Locate the cell with the specified text and output its (x, y) center coordinate. 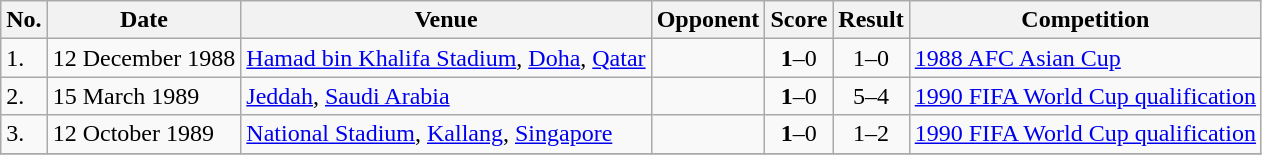
Jeddah, Saudi Arabia (446, 96)
1–2 (871, 134)
Opponent (708, 20)
Hamad bin Khalifa Stadium, Doha, Qatar (446, 58)
Competition (1085, 20)
Date (144, 20)
Venue (446, 20)
5–4 (871, 96)
12 October 1989 (144, 134)
1988 AFC Asian Cup (1085, 58)
3. (24, 134)
Score (799, 20)
National Stadium, Kallang, Singapore (446, 134)
12 December 1988 (144, 58)
No. (24, 20)
1. (24, 58)
Result (871, 20)
15 March 1989 (144, 96)
2. (24, 96)
